Return (X, Y) of the center of cell containing provided text 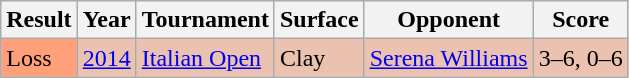
Loss (39, 58)
Tournament (205, 20)
Clay (319, 58)
Year (106, 20)
Result (39, 20)
Serena Williams (448, 58)
Opponent (448, 20)
Italian Open (205, 58)
Surface (319, 20)
2014 (106, 58)
Score (580, 20)
3–6, 0–6 (580, 58)
